Locate the cell with the specified text and output its [x, y] center coordinate. 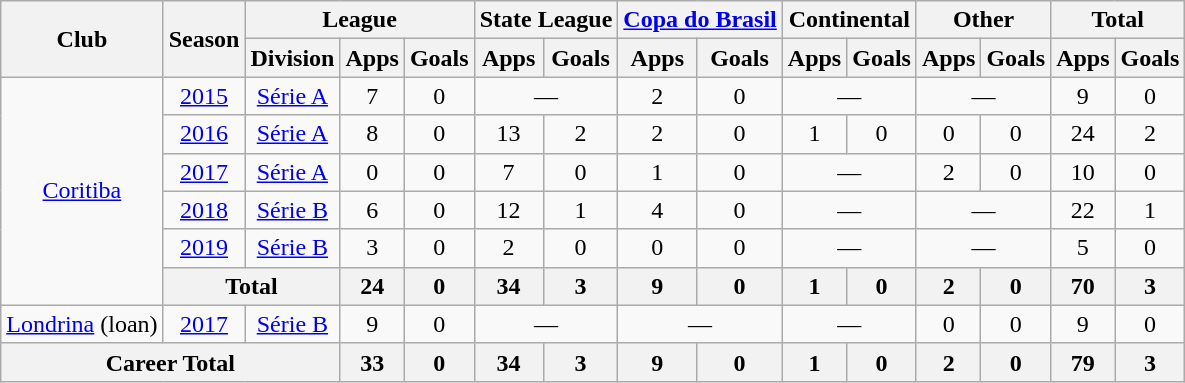
13 [508, 134]
2018 [204, 210]
12 [508, 210]
2016 [204, 134]
22 [1083, 210]
League [360, 20]
6 [372, 210]
10 [1083, 172]
33 [372, 362]
4 [658, 210]
Copa do Brasil [700, 20]
79 [1083, 362]
Coritiba [82, 191]
Londrina (loan) [82, 324]
Other [983, 20]
2015 [204, 96]
State League [546, 20]
Season [204, 39]
8 [372, 134]
Continental [849, 20]
5 [1083, 248]
Division [292, 58]
70 [1083, 286]
2019 [204, 248]
Career Total [170, 362]
Club [82, 39]
